Detect which cell encompasses the target text, then output its (x, y) center coordinate. 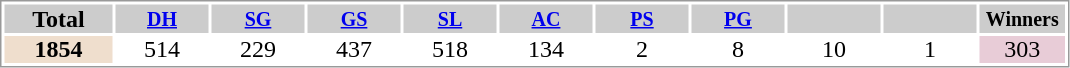
518 (450, 50)
Winners (1023, 18)
1 (930, 50)
SG (258, 18)
134 (546, 50)
514 (162, 50)
DH (162, 18)
1854 (58, 50)
AC (546, 18)
229 (258, 50)
PS (642, 18)
SL (450, 18)
303 (1023, 50)
8 (738, 50)
437 (354, 50)
PG (738, 18)
GS (354, 18)
10 (834, 50)
Total (58, 18)
2 (642, 50)
